Return (X, Y) of the center of cell containing provided text 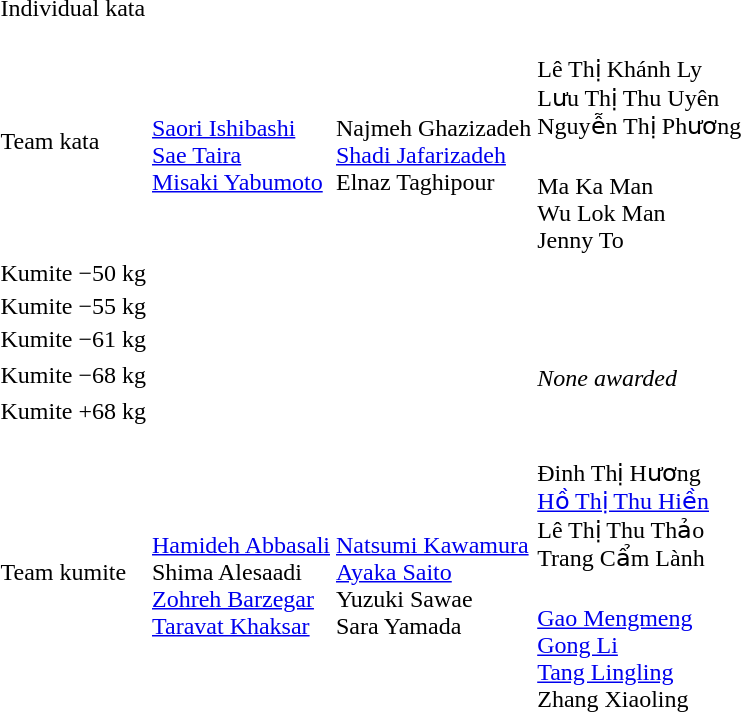
Saori IshibashiSae TairaMisaki Yabumoto (242, 141)
Najmeh GhazizadehShadi JafarizadehElnaz Taghipour (433, 141)
